Search for the cell housing the specified text and yield its (x, y) center coordinate. 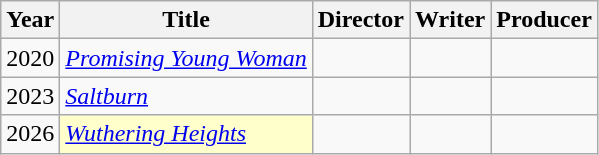
2020 (30, 58)
Promising Young Woman (186, 58)
Title (186, 20)
Director (360, 20)
Year (30, 20)
Producer (544, 20)
2026 (30, 134)
2023 (30, 96)
Writer (450, 20)
Saltburn (186, 96)
Wuthering Heights (186, 134)
